Identify which cell holds the provided text, then report its (x, y) central coordinate. 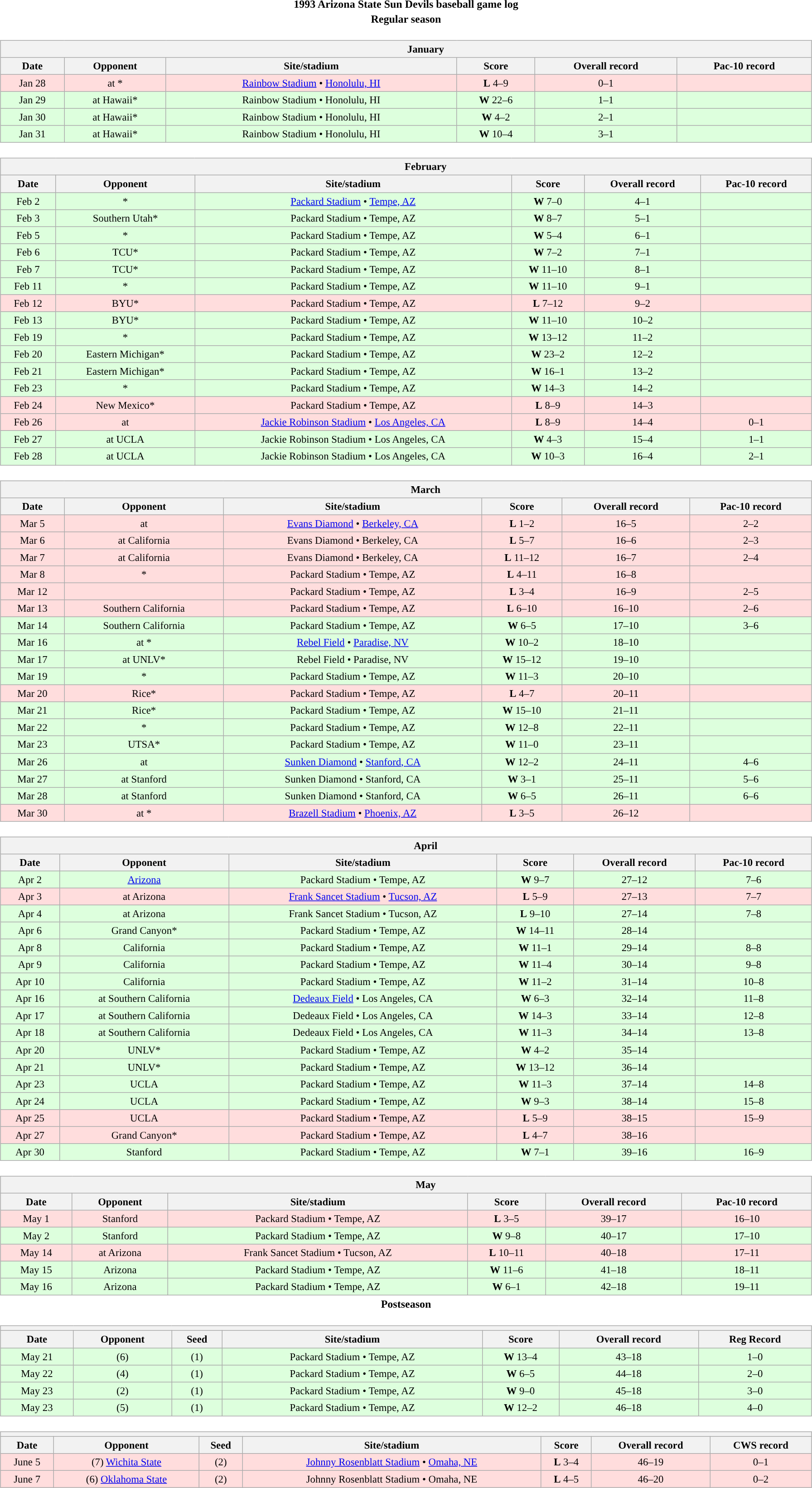
Apr 24 (30, 1101)
Mar 14 (33, 625)
Feb 6 (28, 252)
31–14 (634, 982)
37–14 (634, 1084)
February (406, 167)
16–7 (626, 557)
16–8 (626, 574)
Jan 28 (33, 83)
W 14–11 (535, 931)
W 11–6 (507, 1270)
0–2 (761, 1479)
2–4 (751, 557)
43–18 (629, 1356)
18–10 (626, 643)
45–18 (629, 1391)
27–14 (634, 913)
W 10–3 (548, 456)
15–9 (754, 1118)
Mar 20 (33, 694)
40–17 (614, 1236)
Mar 8 (33, 574)
46–20 (651, 1479)
W 13–4 (520, 1356)
20–11 (626, 694)
L 1–2 (522, 523)
46–18 (629, 1407)
4–6 (751, 762)
9–2 (643, 303)
(7) Wichita State (127, 1462)
Jan 29 (33, 100)
25–11 (626, 779)
L 4–11 (522, 574)
Mar 23 (33, 744)
June 5 (27, 1462)
W 11–2 (535, 982)
Feb 12 (28, 303)
Apr 16 (30, 999)
Feb 24 (28, 406)
UTSA* (144, 744)
5–6 (751, 779)
28–14 (634, 931)
Mar 6 (33, 540)
20–10 (626, 676)
March (406, 489)
16–6 (626, 540)
W 11–4 (535, 965)
27–13 (634, 897)
39–16 (634, 1152)
24–11 (626, 762)
15–4 (643, 440)
W 4–3 (548, 440)
April (406, 845)
W 9–7 (535, 879)
3–0 (755, 1391)
Apr 6 (30, 931)
Apr 2 (30, 879)
11–2 (643, 337)
(6) Oklahoma State (127, 1479)
10–2 (643, 320)
January (406, 49)
W 9–8 (507, 1236)
42–18 (614, 1287)
2–3 (751, 540)
Feb 3 (28, 218)
30–14 (634, 965)
Brazell Stadium • Phoenix, AZ (353, 813)
W 10–2 (522, 643)
22–11 (626, 728)
2–2 (751, 523)
21–11 (626, 710)
Apr 23 (30, 1084)
14–2 (643, 388)
Mar 7 (33, 557)
46–19 (651, 1462)
Feb 7 (28, 269)
14–8 (754, 1084)
Southern Utah* (125, 218)
W 15–10 (522, 710)
W 11–0 (522, 744)
27–12 (634, 879)
L 7–12 (548, 303)
New Mexico* (125, 406)
W 9–0 (520, 1391)
W 9–3 (535, 1101)
W 15–12 (522, 659)
3–6 (751, 625)
Apr 3 (30, 897)
Feb 23 (28, 388)
23–11 (626, 744)
Jan 31 (33, 134)
L 6–10 (522, 609)
Feb 11 (28, 286)
Mar 22 (33, 728)
Apr 25 (30, 1118)
44–18 (629, 1373)
3–1 (605, 134)
32–14 (634, 999)
38–14 (634, 1101)
14–3 (643, 406)
13–8 (754, 1033)
13–2 (643, 371)
11–8 (754, 999)
18–11 (747, 1270)
Mar 13 (33, 609)
Feb 28 (28, 456)
Mar 30 (33, 813)
19–10 (626, 659)
W 22–6 (496, 100)
Apr 18 (30, 1033)
May 21 (37, 1356)
Apr 30 (30, 1152)
Mar 5 (33, 523)
Mar 16 (33, 643)
7–8 (754, 913)
Feb 20 (28, 354)
6–1 (643, 235)
W 7–1 (535, 1152)
W 8–7 (548, 218)
2–0 (755, 1373)
Apr 17 (30, 1016)
Mar 19 (33, 676)
W 23–2 (548, 354)
Mar 27 (33, 779)
12–2 (643, 354)
L 9–10 (535, 913)
8–1 (643, 269)
39–17 (614, 1219)
7–7 (754, 897)
26–12 (626, 813)
2–6 (751, 609)
at UNLV* (144, 659)
Feb 26 (28, 422)
9–8 (754, 965)
Feb 27 (28, 440)
L 4–5 (566, 1479)
W 7–2 (548, 252)
Feb 5 (28, 235)
W 10–4 (496, 134)
10–8 (754, 982)
May 14 (36, 1253)
5–1 (643, 218)
Apr 8 (30, 947)
1–0 (755, 1356)
W 7–0 (548, 201)
(5) (122, 1407)
Reg Record (755, 1339)
12–8 (754, 1016)
W 12–8 (522, 728)
16–4 (643, 456)
(6) (122, 1356)
33–14 (634, 1016)
9–1 (643, 286)
38–15 (634, 1118)
W 16–1 (548, 371)
Mar 28 (33, 796)
41–18 (614, 1270)
38–16 (634, 1135)
Apr 10 (30, 982)
4–0 (755, 1407)
June 7 (27, 1479)
Mar 17 (33, 659)
W 11–1 (535, 947)
Apr 9 (30, 965)
W 6–3 (535, 999)
14–4 (643, 422)
May 2 (36, 1236)
W 5–4 (548, 235)
Apr 21 (30, 1067)
8–8 (754, 947)
17–11 (747, 1253)
29–14 (634, 947)
May (406, 1185)
Feb 21 (28, 371)
Jan 30 (33, 117)
16–5 (626, 523)
L 5–7 (522, 540)
May 15 (36, 1270)
Feb 19 (28, 337)
May 22 (37, 1373)
Mar 21 (33, 710)
19–11 (747, 1287)
Mar 12 (33, 591)
May 16 (36, 1287)
W 6–1 (507, 1287)
4–1 (643, 201)
(4) (122, 1373)
L 11–12 (522, 557)
Apr 4 (30, 913)
Apr 20 (30, 1050)
15–8 (754, 1101)
L 4–9 (496, 83)
L 10–11 (507, 1253)
Feb 2 (28, 201)
36–14 (634, 1067)
Apr 27 (30, 1135)
7–6 (754, 879)
2–5 (751, 591)
May 1 (36, 1219)
CWS record (761, 1445)
26–11 (626, 796)
6–6 (751, 796)
40–18 (614, 1253)
7–1 (643, 252)
Mar 26 (33, 762)
Feb 13 (28, 320)
34–14 (634, 1033)
W 3–1 (522, 779)
35–14 (634, 1050)
